Search for the cell housing the specified text and yield its [X, Y] center coordinate. 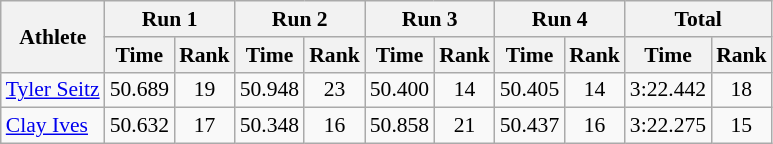
17 [204, 126]
50.400 [400, 90]
18 [742, 90]
Run 4 [560, 19]
50.348 [270, 126]
50.405 [530, 90]
23 [334, 90]
50.948 [270, 90]
Tyler Seitz [53, 90]
19 [204, 90]
Athlete [53, 36]
Total [698, 19]
Run 1 [170, 19]
Run 2 [300, 19]
3:22.275 [668, 126]
15 [742, 126]
50.437 [530, 126]
Run 3 [430, 19]
50.689 [140, 90]
3:22.442 [668, 90]
Clay Ives [53, 126]
50.858 [400, 126]
50.632 [140, 126]
21 [464, 126]
